Return (x, y) of the center of cell containing provided text 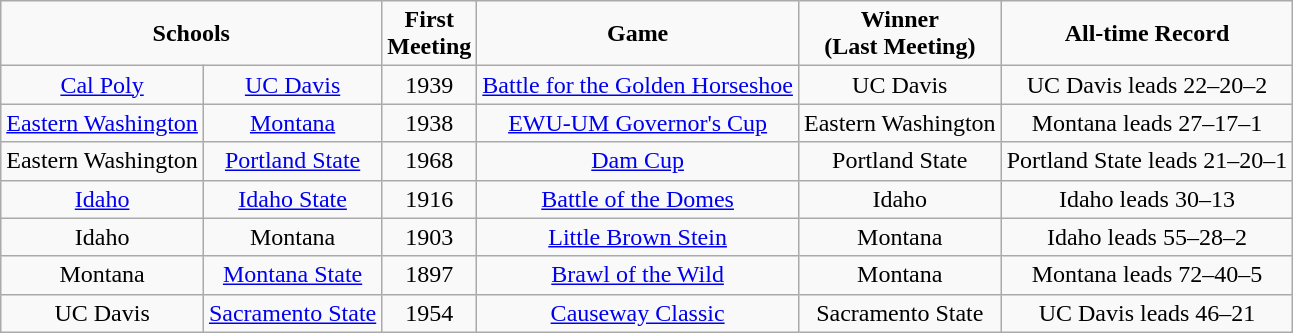
1968 (430, 161)
Little Brown Stein (638, 237)
Schools (192, 34)
Cal Poly (102, 85)
Montana State (292, 275)
Idaho State (292, 199)
Idaho leads 30–13 (1147, 199)
1939 (430, 85)
Dam Cup (638, 161)
Montana leads 27–17–1 (1147, 123)
Brawl of the Wild (638, 275)
Causeway Classic (638, 313)
1897 (430, 275)
1954 (430, 313)
Battle of the Domes (638, 199)
1916 (430, 199)
Battle for the Golden Horseshoe (638, 85)
1938 (430, 123)
EWU-UM Governor's Cup (638, 123)
Montana leads 72–40–5 (1147, 275)
Idaho leads 55–28–2 (1147, 237)
1903 (430, 237)
Winner(Last Meeting) (900, 34)
UC Davis leads 46–21 (1147, 313)
Portland State leads 21–20–1 (1147, 161)
Game (638, 34)
UC Davis leads 22–20–2 (1147, 85)
All-time Record (1147, 34)
FirstMeeting (430, 34)
